Search for the cell housing the specified text and yield its [x, y] center coordinate. 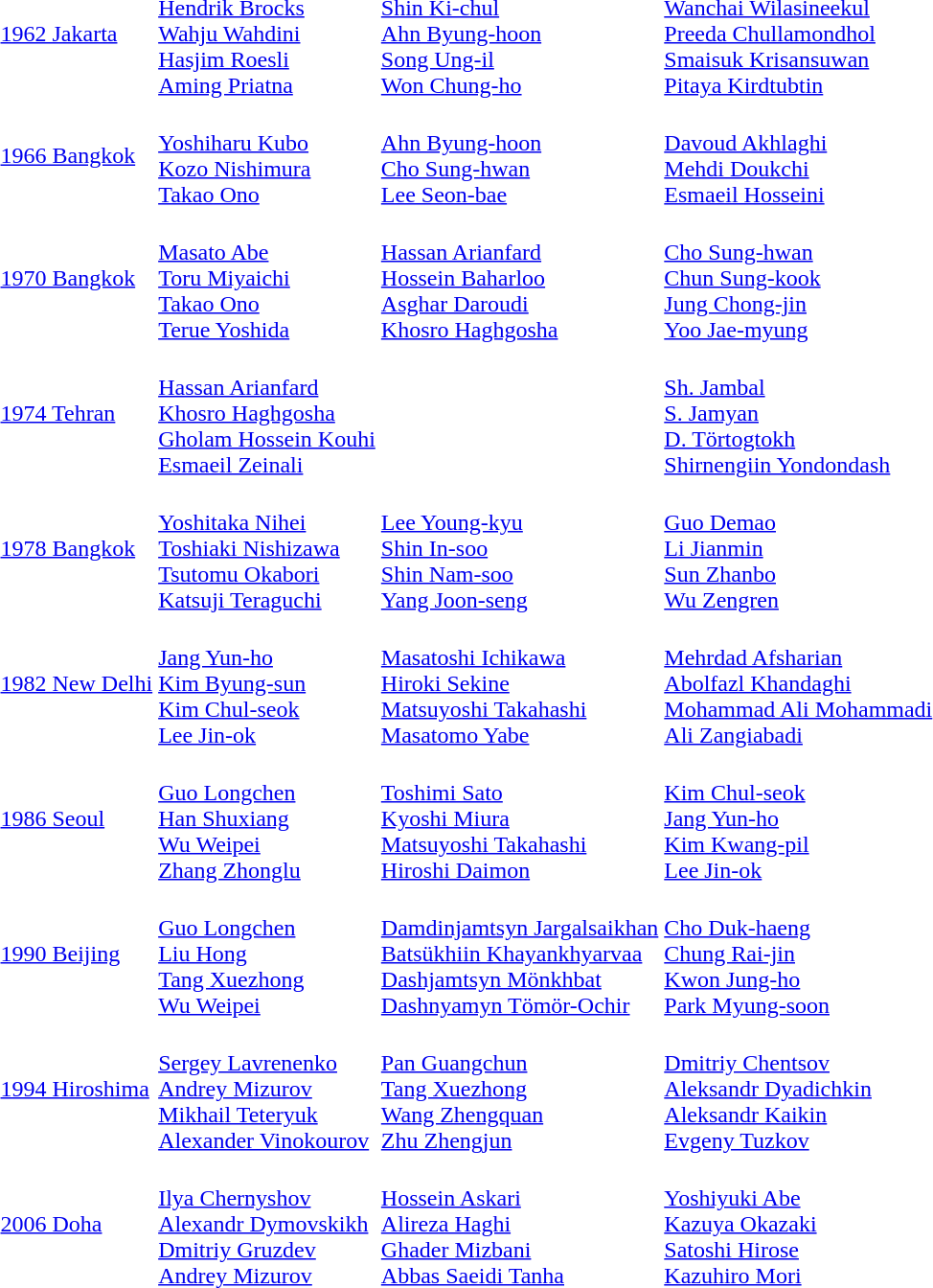
Pan GuangchunTang XuezhongWang ZhengquanZhu Zhengjun [519, 1089]
Guo LongchenHan ShuxiangWu WeipeiZhang Zhonglu [267, 818]
Hassan ArianfardKhosro HaghgoshaGholam Hossein KouhiEsmaeil Zeinali [267, 413]
Hassan ArianfardHossein BaharlooAsghar DaroudiKhosro Haghgosha [519, 278]
Lee Young-kyuShin In-sooShin Nam-sooYang Joon-seng [519, 548]
Ahn Byung-hoonCho Sung-hwanLee Seon-bae [519, 155]
Masato AbeToru MiyaichiTakao OnoTerue Yoshida [267, 278]
Yoshitaka NiheiToshiaki NishizawaTsutomu OkaboriKatsuji Teraguchi [267, 548]
Damdinjamtsyn JargalsaikhanBatsükhiin KhayankhyarvaaDashjamtsyn MönkhbatDashnyamyn Tömör-Ochir [519, 954]
Yoshiharu KuboKozo NishimuraTakao Ono [267, 155]
Masatoshi IchikawaHiroki SekineMatsuyoshi TakahashiMasatomo Yabe [519, 683]
Sergey LavrenenkoAndrey MizurovMikhail TeteryukAlexander Vinokourov [267, 1089]
Jang Yun-hoKim Byung-sunKim Chul-seokLee Jin-ok [267, 683]
Toshimi SatoKyoshi MiuraMatsuyoshi TakahashiHiroshi Daimon [519, 818]
Guo LongchenLiu HongTang XuezhongWu Weipei [267, 954]
